Return the (X, Y) coordinate for the center point of the cell that contains the specified text.  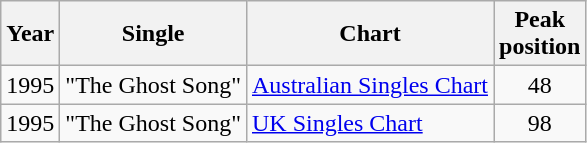
Year (30, 34)
Single (154, 34)
98 (540, 123)
48 (540, 85)
UK Singles Chart (370, 123)
Australian Singles Chart (370, 85)
Peakposition (540, 34)
Chart (370, 34)
